Return [x, y] of the center of cell containing provided text 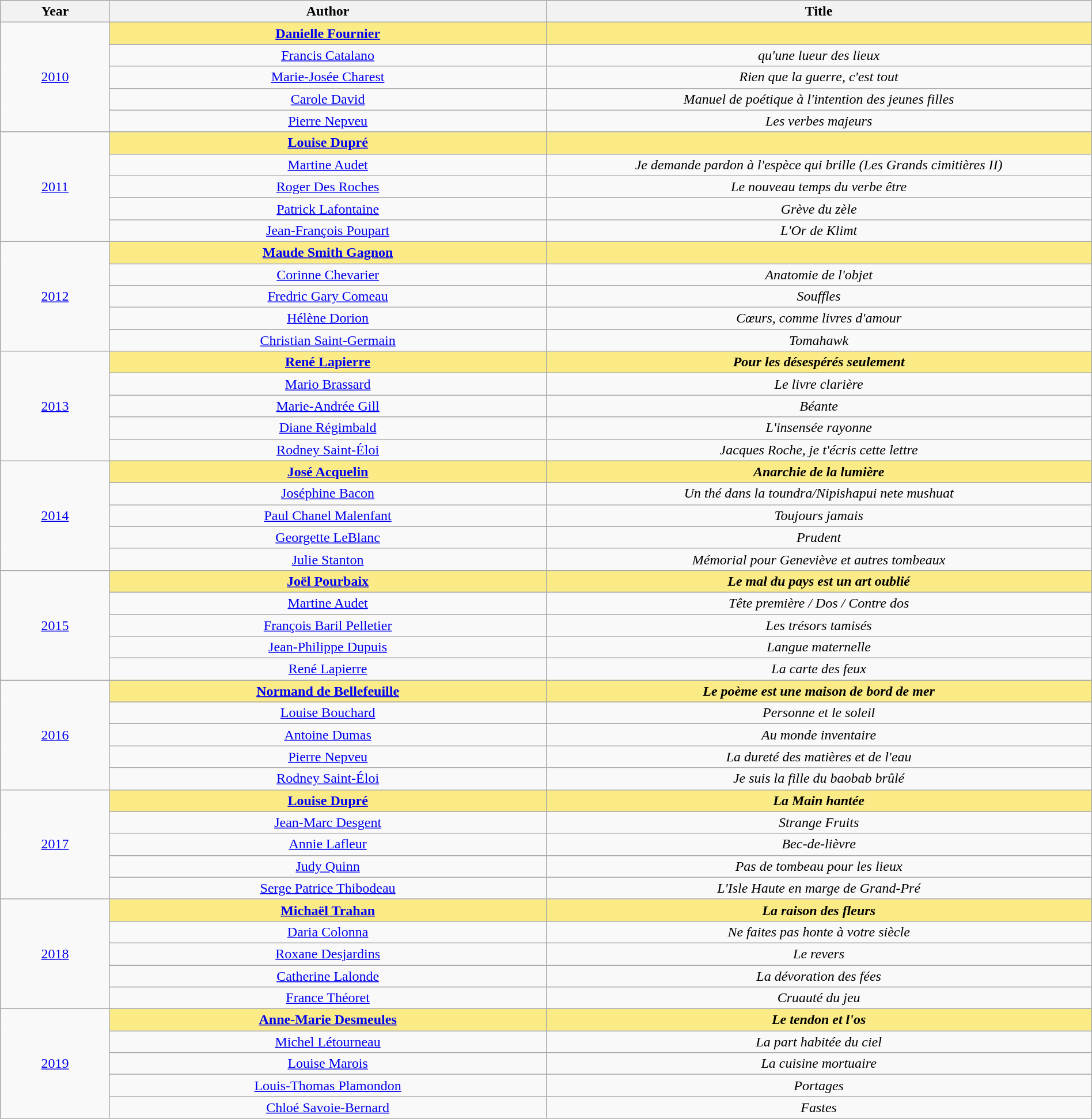
Roger Des Roches [328, 187]
Louise Bouchard [328, 713]
Serge Patrice Thibodeau [328, 888]
Grève du zèle [819, 208]
Jean-Marc Desgent [328, 822]
Tomahawk [819, 340]
Jean-Philippe Dupuis [328, 647]
Strange Fruits [819, 822]
Marie-Andrée Gill [328, 406]
Mémorial pour Geneviève et autres tombeaux [819, 559]
2010 [55, 77]
Christian Saint-Germain [328, 340]
Jean-François Poupart [328, 230]
José Acquelin [328, 472]
2011 [55, 187]
2012 [55, 296]
Louis-Thomas Plamondon [328, 1086]
Daria Colonna [328, 932]
Roxane Desjardins [328, 954]
Author [328, 12]
Anarchie de la lumière [819, 472]
Cruauté du jeu [819, 998]
2017 [55, 844]
France Théoret [328, 998]
Joël Pourbaix [328, 581]
Portages [819, 1086]
Anne-Marie Desmeules [328, 1020]
Le mal du pays est un art oublié [819, 581]
L'insensée rayonne [819, 428]
La raison des fleurs [819, 910]
Le livre clarière [819, 384]
L'Isle Haute en marge de Grand-Pré [819, 888]
Mario Brassard [328, 384]
2015 [55, 625]
L'Or de Klimt [819, 230]
Joséphine Bacon [328, 494]
Souffles [819, 297]
Fredric Gary Comeau [328, 297]
Prudent [819, 537]
Michel Létourneau [328, 1042]
Paul Chanel Malenfant [328, 515]
Diane Régimbald [328, 428]
qu'une lueur des lieux [819, 55]
Rien que la guerre, c'est tout [819, 77]
Normand de Bellefeuille [328, 691]
La part habitée du ciel [819, 1042]
2014 [55, 515]
Antoine Dumas [328, 735]
La Main hantée [819, 801]
Marie-Josée Charest [328, 77]
La dureté des matières et de l'eau [819, 757]
Julie Stanton [328, 559]
Langue maternelle [819, 647]
Louise Marois [328, 1064]
Year [55, 12]
Personne et le soleil [819, 713]
Anatomie de l'objet [819, 275]
Tête première / Dos / Contre dos [819, 603]
Judy Quinn [328, 866]
Manuel de poétique à l'intention des jeunes filles [819, 99]
Je suis la fille du baobab brûlé [819, 779]
Title [819, 12]
Les trésors tamisés [819, 625]
Bec-de-lièvre [819, 844]
Danielle Fournier [328, 33]
Béante [819, 406]
François Baril Pelletier [328, 625]
Un thé dans la toundra/Nipishapui nete mushuat [819, 494]
La cuisine mortuaire [819, 1064]
Carole David [328, 99]
Le revers [819, 954]
Francis Catalano [328, 55]
La dévoration des fées [819, 976]
Annie Lafleur [328, 844]
Georgette LeBlanc [328, 537]
Pour les désespérés seulement [819, 362]
La carte des feux [819, 669]
2016 [55, 735]
Les verbes majeurs [819, 121]
Le nouveau temps du verbe être [819, 187]
Toujours jamais [819, 515]
Chloé Savoie-Bernard [328, 1107]
Le tendon et l'os [819, 1020]
Hélène Dorion [328, 318]
Le poème est une maison de bord de mer [819, 691]
Cœurs, comme livres d'amour [819, 318]
Maude Smith Gagnon [328, 252]
Corinne Chevarier [328, 275]
Pas de tombeau pour les lieux [819, 866]
2013 [55, 406]
2018 [55, 954]
Michaël Trahan [328, 910]
Patrick Lafontaine [328, 208]
Ne faites pas honte à votre siècle [819, 932]
2019 [55, 1064]
Je demande pardon à l'espèce qui brille (Les Grands cimitières II) [819, 165]
Jacques Roche, je t'écris cette lettre [819, 450]
Fastes [819, 1107]
Catherine Lalonde [328, 976]
Au monde inventaire [819, 735]
